For the text-containing cell, return its midpoint in [X, Y] coordinate format. 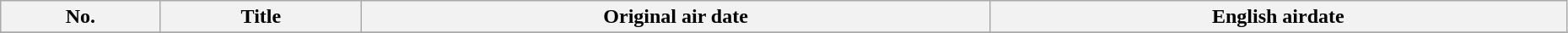
No. [81, 17]
English airdate [1278, 17]
Original air date [676, 17]
Title [261, 17]
